Identify which cell holds the provided text, then report its [x, y] central coordinate. 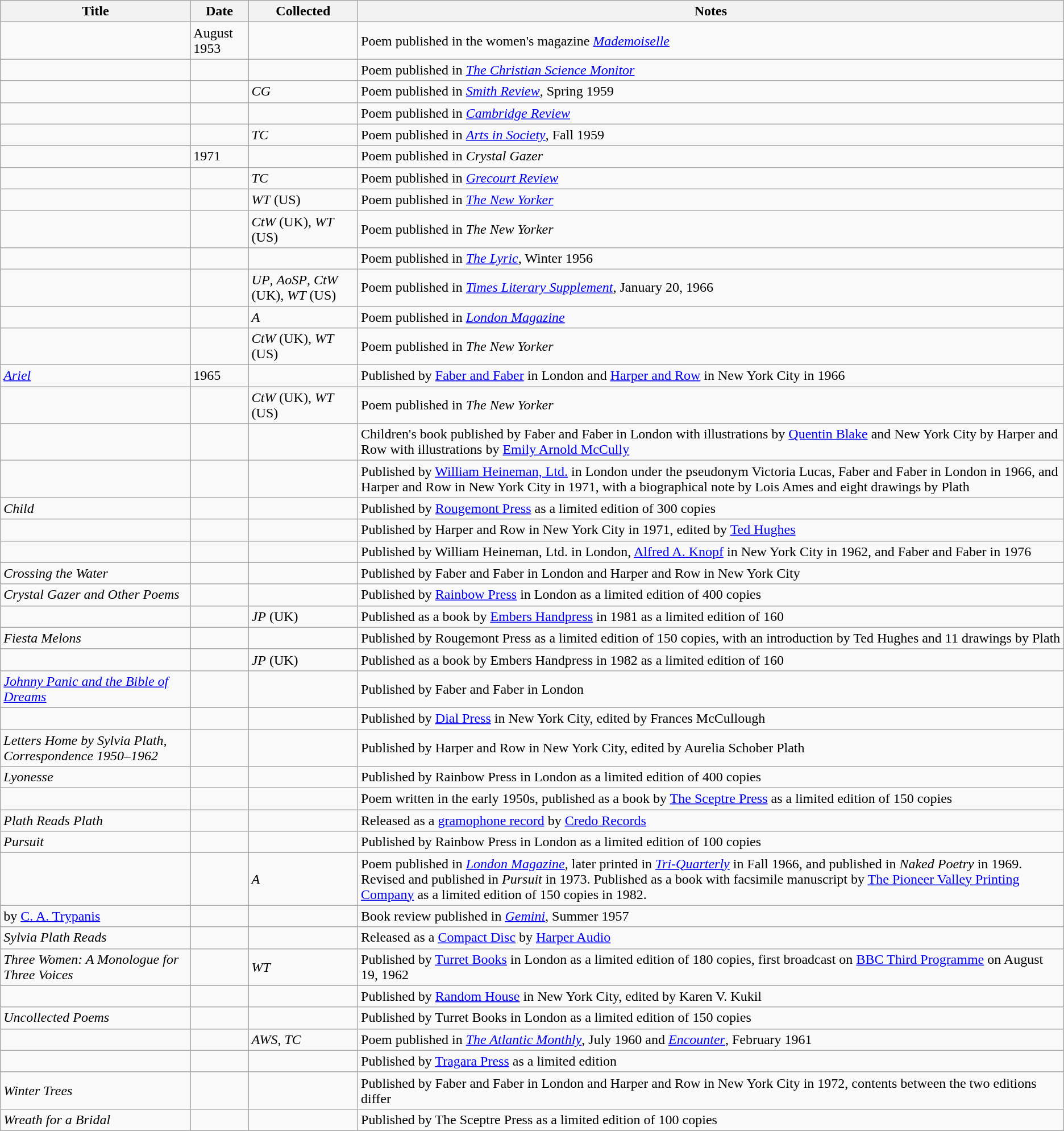
Three Women: A Monologue for Three Voices [95, 967]
Poem published in Smith Review, Spring 1959 [711, 92]
Crystal Gazer and Other Poems [95, 595]
Collected [303, 11]
Published by Random House in New York City, edited by Karen V. Kukil [711, 996]
Published by Rougemont Press as a limited edition of 300 copies [711, 508]
Published by Tragara Press as a limited edition [711, 1061]
Published by Faber and Faber in London and Harper and Row in New York City [711, 573]
Poem published in Arts in Society, Fall 1959 [711, 135]
Poem published in Grecourt Review [711, 178]
Book review published in Gemini, Summer 1957 [711, 916]
UP, AoSP, CtW (UK), WT (US) [303, 288]
Letters Home by Sylvia Plath, Correspondence 1950–1962 [95, 747]
Fiesta Melons [95, 638]
Published by Rougemont Press as a limited edition of 150 copies, with an introduction by Ted Hughes and 11 drawings by Plath [711, 638]
Ariel [95, 376]
Published by Faber and Faber in London and Harper and Row in New York City in 1966 [711, 376]
Poem published in The Lyric, Winter 1956 [711, 258]
Published by Harper and Row in New York City, edited by Aurelia Schober Plath [711, 747]
Sylvia Plath Reads [95, 938]
Published as a book by Embers Handpress in 1981 as a limited edition of 160 [711, 616]
Poem published in Crystal Gazer [711, 156]
Published by Turret Books in London as a limited edition of 150 copies [711, 1018]
Date [219, 11]
Poem published in Cambridge Review [711, 113]
Winter Trees [95, 1091]
Poem published in Times Literary Supplement, January 20, 1966 [711, 288]
Released as a Compact Disc by Harper Audio [711, 938]
Published by Turret Books in London as a limited edition of 180 copies, first broadcast on BBC Third Programme on August 19, 1962 [711, 967]
Child [95, 508]
WT [303, 967]
WT (US) [303, 200]
Notes [711, 11]
Poem published in the women's magazine Mademoiselle [711, 41]
AWS, TC [303, 1039]
Wreath for a Bridal [95, 1120]
by C. A. Trypanis [95, 916]
Poem written in the early 1950s, published as a book by The Sceptre Press as a limited edition of 150 copies [711, 799]
Poem published in London Magazine [711, 317]
1971 [219, 156]
Published as a book by Embers Handpress in 1982 as a limited edition of 160 [711, 660]
Johnny Panic and the Bible of Dreams [95, 689]
Title [95, 11]
Uncollected Poems [95, 1018]
Crossing the Water [95, 573]
CG [303, 92]
Lyonesse [95, 777]
1965 [219, 376]
Published by Harper and Row in New York City in 1971, edited by Ted Hughes [711, 530]
Published by William Heineman, Ltd. in London, Alfred A. Knopf in New York City in 1962, and Faber and Faber in 1976 [711, 552]
Pursuit [95, 842]
Poem published in The Christian Science Monitor [711, 70]
Published by The Sceptre Press as a limited edition of 100 copies [711, 1120]
Released as a gramophone record by Credo Records [711, 821]
Poem published in The Atlantic Monthly, July 1960 and Encounter, February 1961 [711, 1039]
August 1953 [219, 41]
Published by Faber and Faber in London and Harper and Row in New York City in 1972, contents between the two editions differ [711, 1091]
Published by Rainbow Press in London as a limited edition of 100 copies [711, 842]
Published by Faber and Faber in London [711, 689]
Published by Dial Press in New York City, edited by Frances McCullough [711, 718]
Plath Reads Plath [95, 821]
